Capture the cell that displays the provided text and extract its [x, y] central coordinate. 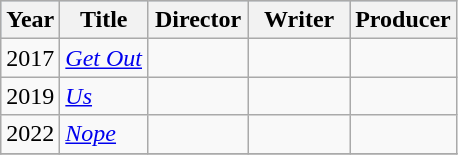
Year [30, 20]
Director [198, 20]
2022 [30, 134]
Us [104, 96]
2019 [30, 96]
Get Out [104, 58]
Nope [104, 134]
Title [104, 20]
Writer [300, 20]
2017 [30, 58]
Producer [404, 20]
